Return (x, y) of the center of cell containing provided text 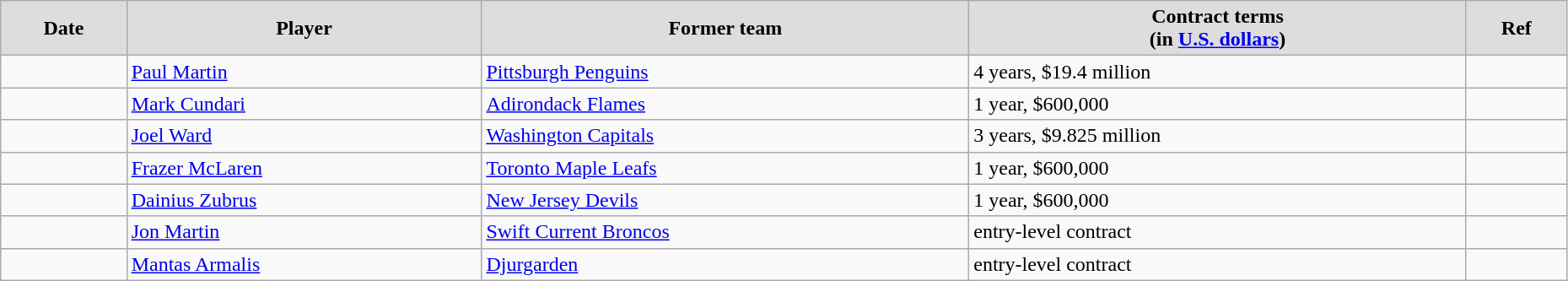
Swift Current Broncos (725, 232)
Former team (725, 29)
New Jersey Devils (725, 200)
Ref (1517, 29)
Toronto Maple Leafs (725, 168)
Pittsburgh Penguins (725, 72)
Paul Martin (304, 72)
Frazer McLaren (304, 168)
Date (64, 29)
Dainius Zubrus (304, 200)
Jon Martin (304, 232)
Washington Capitals (725, 136)
Mark Cundari (304, 104)
Mantas Armalis (304, 264)
Adirondack Flames (725, 104)
Player (304, 29)
Contract terms(in U.S. dollars) (1218, 29)
Joel Ward (304, 136)
Djurgarden (725, 264)
4 years, $19.4 million (1218, 72)
3 years, $9.825 million (1218, 136)
